Determine the [X, Y] coordinate at the center of the cell enclosing the given text.  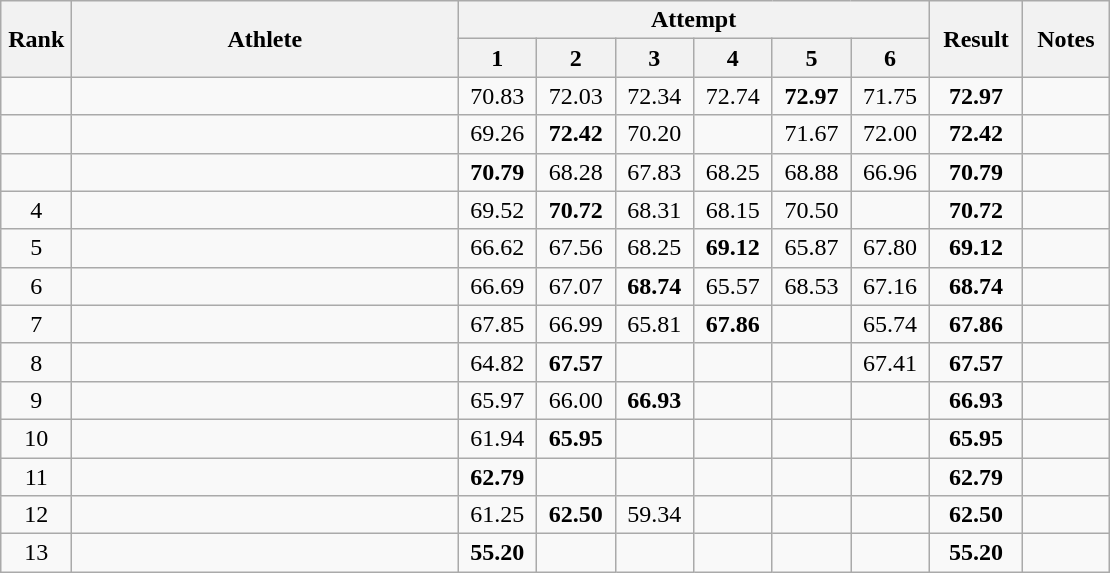
69.52 [498, 210]
12 [36, 515]
68.15 [734, 210]
66.00 [576, 400]
8 [36, 362]
59.34 [654, 515]
9 [36, 400]
72.74 [734, 96]
65.57 [734, 286]
68.88 [812, 172]
72.00 [890, 134]
70.20 [654, 134]
7 [36, 324]
72.03 [576, 96]
67.85 [498, 324]
2 [576, 58]
68.53 [812, 286]
67.07 [576, 286]
Attempt [694, 20]
67.83 [654, 172]
71.67 [812, 134]
71.75 [890, 96]
67.56 [576, 248]
70.83 [498, 96]
Notes [1066, 39]
66.62 [498, 248]
11 [36, 477]
Athlete [265, 39]
65.97 [498, 400]
Result [976, 39]
65.81 [654, 324]
66.99 [576, 324]
66.96 [890, 172]
Rank [36, 39]
67.41 [890, 362]
67.80 [890, 248]
72.34 [654, 96]
69.26 [498, 134]
65.87 [812, 248]
61.94 [498, 438]
66.69 [498, 286]
64.82 [498, 362]
61.25 [498, 515]
13 [36, 553]
65.74 [890, 324]
70.50 [812, 210]
10 [36, 438]
67.16 [890, 286]
1 [498, 58]
68.31 [654, 210]
68.28 [576, 172]
3 [654, 58]
